Find where the given text appears and provide that cell's center as [x, y] coordinate. 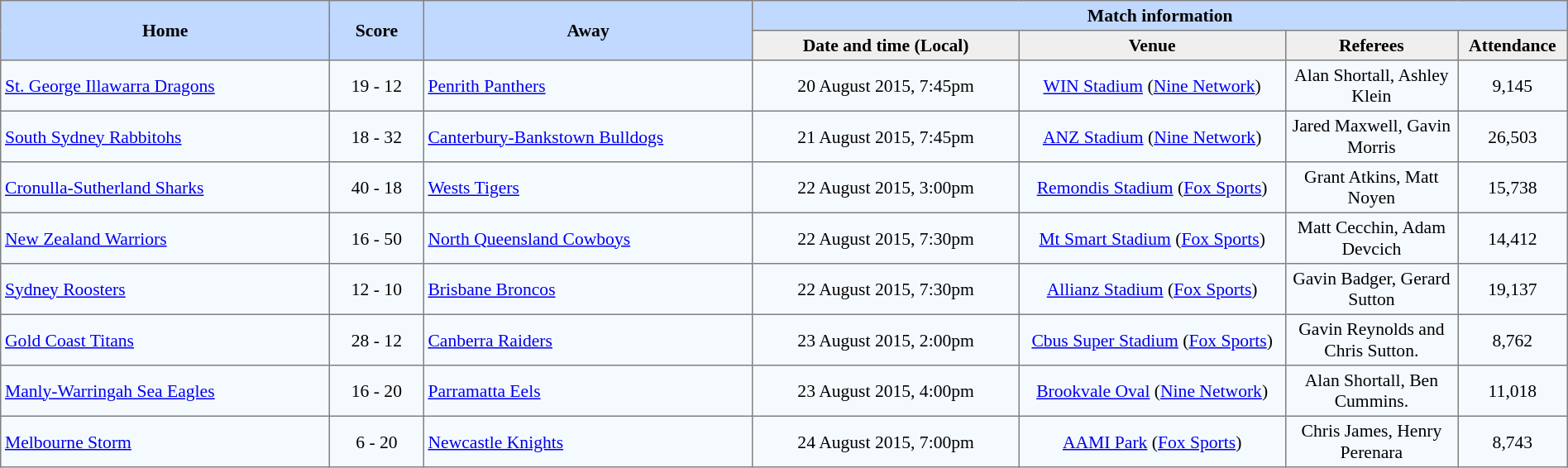
Penrith Panthers [588, 86]
19 - 12 [377, 86]
Cbus Super Stadium (Fox Sports) [1152, 340]
21 August 2015, 7:45pm [886, 136]
24 August 2015, 7:00pm [886, 442]
Date and time (Local) [886, 45]
Allianz Stadium (Fox Sports) [1152, 289]
40 - 18 [377, 188]
Grant Atkins, Matt Noyen [1371, 188]
Alan Shortall, Ashley Klein [1371, 86]
Manly-Warringah Sea Eagles [165, 391]
WIN Stadium (Nine Network) [1152, 86]
12 - 10 [377, 289]
South Sydney Rabbitohs [165, 136]
Parramatta Eels [588, 391]
Jared Maxwell, Gavin Morris [1371, 136]
ANZ Stadium (Nine Network) [1152, 136]
23 August 2015, 4:00pm [886, 391]
8,743 [1513, 442]
Wests Tigers [588, 188]
Chris James, Henry Perenara [1371, 442]
Venue [1152, 45]
20 August 2015, 7:45pm [886, 86]
9,145 [1513, 86]
Match information [1159, 16]
Matt Cecchin, Adam Devcich [1371, 238]
Gold Coast Titans [165, 340]
26,503 [1513, 136]
14,412 [1513, 238]
Sydney Roosters [165, 289]
Away [588, 31]
Brisbane Broncos [588, 289]
Gavin Reynolds and Chris Sutton. [1371, 340]
11,018 [1513, 391]
Canberra Raiders [588, 340]
Brookvale Oval (Nine Network) [1152, 391]
23 August 2015, 2:00pm [886, 340]
22 August 2015, 3:00pm [886, 188]
Home [165, 31]
Remondis Stadium (Fox Sports) [1152, 188]
16 - 50 [377, 238]
Canterbury-Bankstown Bulldogs [588, 136]
Newcastle Knights [588, 442]
6 - 20 [377, 442]
Alan Shortall, Ben Cummins. [1371, 391]
16 - 20 [377, 391]
St. George Illawarra Dragons [165, 86]
North Queensland Cowboys [588, 238]
Melbourne Storm [165, 442]
Attendance [1513, 45]
Referees [1371, 45]
Gavin Badger, Gerard Sutton [1371, 289]
18 - 32 [377, 136]
8,762 [1513, 340]
AAMI Park (Fox Sports) [1152, 442]
28 - 12 [377, 340]
New Zealand Warriors [165, 238]
Mt Smart Stadium (Fox Sports) [1152, 238]
Score [377, 31]
19,137 [1513, 289]
Cronulla-Sutherland Sharks [165, 188]
15,738 [1513, 188]
